From the cell containing the given text, extract its center point as [X, Y] coordinate. 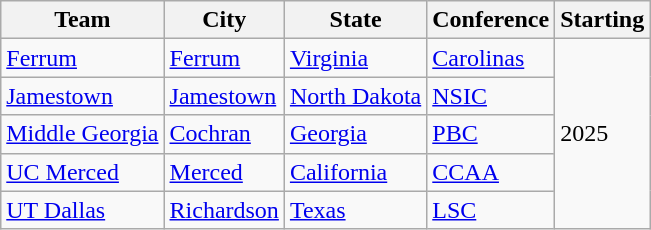
Cochran [224, 134]
State [355, 20]
California [355, 172]
Middle Georgia [82, 134]
Texas [355, 210]
Carolinas [491, 58]
NSIC [491, 96]
North Dakota [355, 96]
Merced [224, 172]
UT Dallas [82, 210]
Team [82, 20]
Georgia [355, 134]
Conference [491, 20]
PBC [491, 134]
UC Merced [82, 172]
Starting [602, 20]
CCAA [491, 172]
LSC [491, 210]
Richardson [224, 210]
2025 [602, 134]
Virginia [355, 58]
City [224, 20]
